Find where the given text appears and provide that cell's center as (x, y) coordinate. 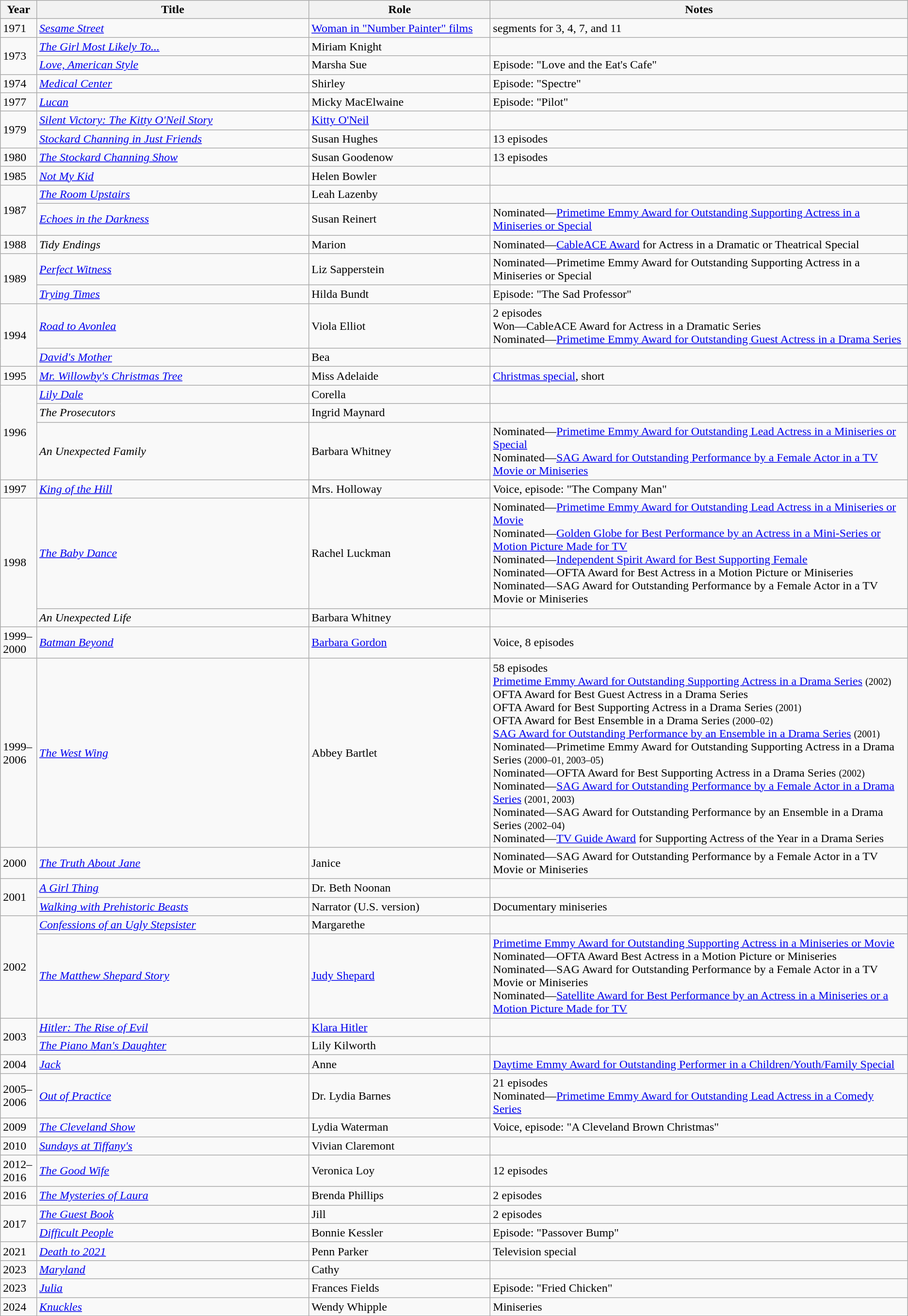
Corella (400, 394)
Not My Kid (173, 176)
Year (18, 10)
Jill (400, 1214)
Voice, 8 episodes (699, 642)
Perfect Witness (173, 270)
21 episodesNominated—Primetime Emmy Award for Outstanding Lead Actress in a Comedy Series (699, 1096)
Cathy (400, 1269)
Susan Goodenow (400, 157)
Miriam Knight (400, 47)
Margarethe (400, 925)
Knuckles (173, 1306)
Nominated—SAG Award for Outstanding Performance by a Female Actor in a TV Movie or Miniseries (699, 862)
2 episodesWon—CableACE Award for Actress in a Dramatic Series Nominated—Primetime Emmy Award for Outstanding Guest Actress in a Drama Series (699, 326)
Marsha Sue (400, 65)
An Unexpected Life (173, 617)
1995 (18, 376)
The Room Upstairs (173, 194)
Jack (173, 1064)
An Unexpected Family (173, 451)
The Guest Book (173, 1214)
Hilda Bundt (400, 294)
Bonnie Kessler (400, 1233)
2010 (18, 1146)
Trying Times (173, 294)
The Cleveland Show (173, 1127)
Micky MacElwaine (400, 102)
The Stockard Channing Show (173, 157)
Barbara Gordon (400, 642)
Love, American Style (173, 65)
Episode: "Fried Chicken" (699, 1288)
Hitler: The Rise of Evil (173, 1027)
2001 (18, 897)
1974 (18, 83)
Episode: "Love and the Eat's Cafe" (699, 65)
Out of Practice (173, 1096)
2000 (18, 862)
Nominated—CableACE Award for Actress in a Dramatic or Theatrical Special (699, 244)
A Girl Thing (173, 888)
Confessions of an Ugly Stepsister (173, 925)
Janice (400, 862)
1996 (18, 433)
Klara Hitler (400, 1027)
Road to Avonlea (173, 326)
Brenda Phillips (400, 1196)
Sundays at Tiffany's (173, 1146)
Ingrid Maynard (400, 413)
Episode: "Passover Bump" (699, 1233)
Susan Reinert (400, 219)
Woman in "Number Painter" films (400, 28)
segments for 3, 4, 7, and 11 (699, 28)
Dr. Lydia Barnes (400, 1096)
King of the Hill (173, 489)
Susan Hughes (400, 139)
Voice, episode: "A Cleveland Brown Christmas" (699, 1127)
Penn Parker (400, 1251)
Frances Fields (400, 1288)
2017 (18, 1223)
Marion (400, 244)
Narrator (U.S. version) (400, 907)
Anne (400, 1064)
Abbey Bartlet (400, 753)
Rachel Luckman (400, 553)
2004 (18, 1064)
1985 (18, 176)
1999–2000 (18, 642)
2009 (18, 1127)
2021 (18, 1251)
Lucan (173, 102)
Death to 2021 (173, 1251)
Lily Dale (173, 394)
Echoes in the Darkness (173, 219)
The Baby Dance (173, 553)
1989 (18, 278)
The Mysteries of Laura (173, 1196)
The West Wing (173, 753)
Walking with Prehistoric Beasts (173, 907)
Maryland (173, 1269)
1971 (18, 28)
The Prosecutors (173, 413)
Voice, episode: "The Company Man" (699, 489)
Medical Center (173, 83)
Leah Lazenby (400, 194)
Episode: "Spectre" (699, 83)
Lily Kilworth (400, 1046)
The Matthew Shepard Story (173, 976)
Daytime Emmy Award for Outstanding Performer in a Children/Youth/Family Special (699, 1064)
The Piano Man's Daughter (173, 1046)
Dr. Beth Noonan (400, 888)
Notes (699, 10)
Miss Adelaide (400, 376)
Christmas special, short (699, 376)
Vivian Claremont (400, 1146)
Mrs. Holloway (400, 489)
Judy Shepard (400, 976)
Episode: "The Sad Professor" (699, 294)
Documentary miniseries (699, 907)
Shirley (400, 83)
Bea (400, 357)
2016 (18, 1196)
Tidy Endings (173, 244)
The Good Wife (173, 1171)
12 episodes (699, 1171)
1994 (18, 335)
Batman Beyond (173, 642)
2005–2006 (18, 1096)
1987 (18, 210)
Sesame Street (173, 28)
Helen Bowler (400, 176)
Miniseries (699, 1306)
The Truth About Jane (173, 862)
1999–2006 (18, 753)
1973 (18, 56)
2002 (18, 967)
Wendy Whipple (400, 1306)
Role (400, 10)
1979 (18, 130)
1988 (18, 244)
1997 (18, 489)
Mr. Willowby's Christmas Tree (173, 376)
Liz Sapperstein (400, 270)
David's Mother (173, 357)
1980 (18, 157)
Kitty O'Neil (400, 120)
Julia (173, 1288)
2024 (18, 1306)
Viola Elliot (400, 326)
The Girl Most Likely To... (173, 47)
Difficult People (173, 1233)
2003 (18, 1037)
2012–2016 (18, 1171)
Episode: "Pilot" (699, 102)
Title (173, 10)
Television special (699, 1251)
Stockard Channing in Just Friends (173, 139)
1977 (18, 102)
Veronica Loy (400, 1171)
Lydia Waterman (400, 1127)
1998 (18, 563)
Silent Victory: The Kitty O'Neil Story (173, 120)
